For the text-containing cell, return its midpoint in (x, y) coordinate format. 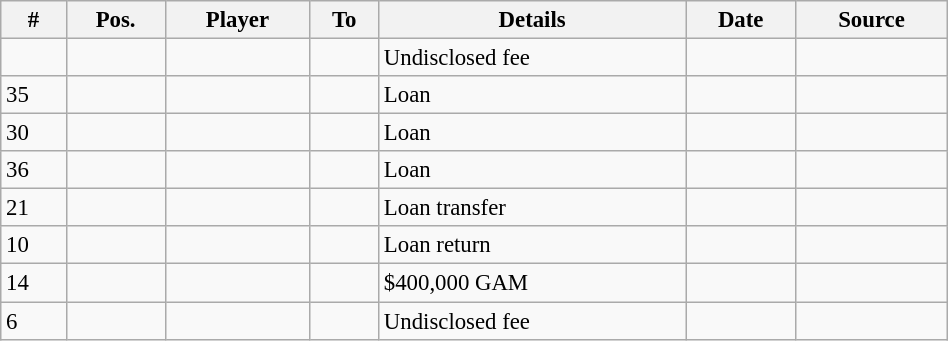
21 (34, 208)
# (34, 20)
36 (34, 170)
To (344, 20)
Details (532, 20)
Source (872, 20)
Pos. (116, 20)
35 (34, 95)
14 (34, 283)
Loan transfer (532, 208)
30 (34, 133)
6 (34, 321)
Player (238, 20)
10 (34, 245)
$400,000 GAM (532, 283)
Date (741, 20)
Loan return (532, 245)
